Pinpoint the cell where the given text exists, returning its (x, y) midpoint coordinate. 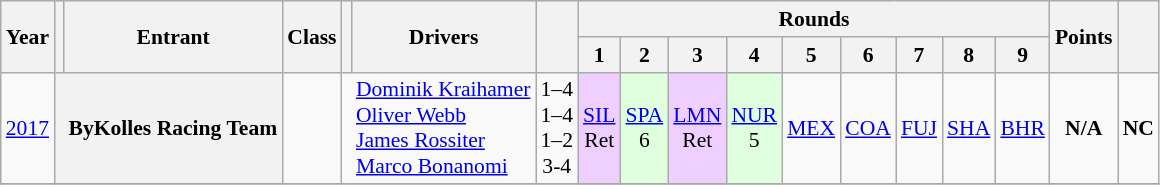
ByKolles Racing Team (173, 128)
9 (1022, 55)
Dominik KraihamerOliver WebbJames RossiterMarco Bonanomi (444, 128)
Drivers (444, 36)
8 (968, 55)
FUJ (919, 128)
LMNRet (697, 128)
SILRet (600, 128)
SHA (968, 128)
2017 (28, 128)
BHR (1022, 128)
7 (919, 55)
6 (868, 55)
N/A (1084, 128)
Year (28, 36)
3 (697, 55)
Rounds (814, 19)
NC (1138, 128)
1–41–41–23-4 (558, 128)
Points (1084, 36)
COA (868, 128)
5 (811, 55)
1 (600, 55)
2 (645, 55)
MEX (811, 128)
Entrant (173, 36)
Class (312, 36)
NUR5 (754, 128)
4 (754, 55)
SPA6 (645, 128)
